Scan for the cell matching the given text and deliver its [x, y] coordinate at center. 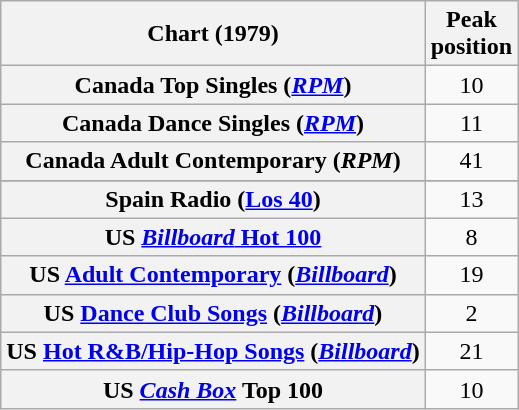
8 [471, 237]
Peakposition [471, 34]
US Billboard Hot 100 [213, 237]
19 [471, 275]
41 [471, 161]
2 [471, 313]
US Cash Box Top 100 [213, 389]
US Dance Club Songs (Billboard) [213, 313]
21 [471, 351]
11 [471, 123]
13 [471, 199]
Canada Adult Contemporary (RPM) [213, 161]
US Hot R&B/Hip-Hop Songs (Billboard) [213, 351]
Canada Dance Singles (RPM) [213, 123]
US Adult Contemporary (Billboard) [213, 275]
Spain Radio (Los 40) [213, 199]
Canada Top Singles (RPM) [213, 85]
Chart (1979) [213, 34]
